Return [X, Y] of the center of cell containing provided text 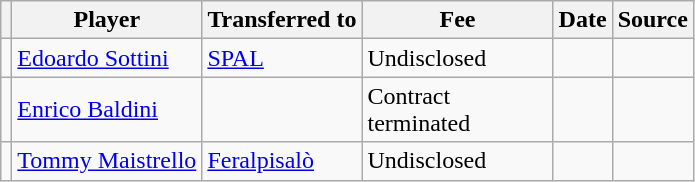
Enrico Baldini [107, 110]
Transferred to [282, 20]
Tommy Maistrello [107, 161]
Date [582, 20]
Edoardo Sottini [107, 58]
Contract terminated [458, 110]
Source [652, 20]
Player [107, 20]
Fee [458, 20]
SPAL [282, 58]
Feralpisalò [282, 161]
